Determine the [X, Y] coordinate at the center of the cell enclosing the given text.  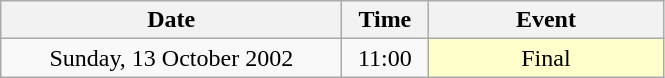
Final [546, 58]
Sunday, 13 October 2002 [172, 58]
Date [172, 20]
Time [385, 20]
Event [546, 20]
11:00 [385, 58]
